Detect which cell encompasses the target text, then output its [x, y] center coordinate. 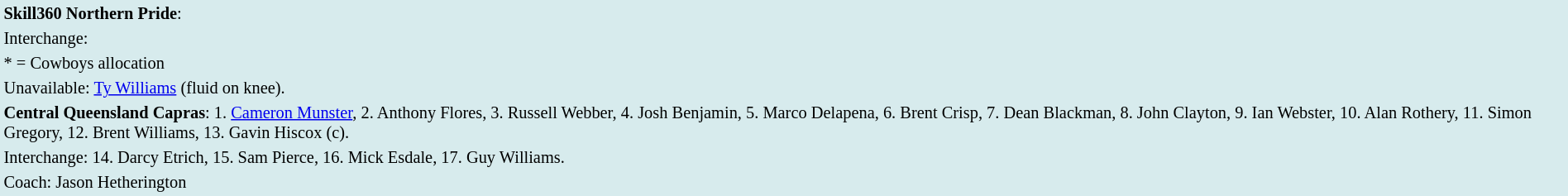
Interchange: 14. Darcy Etrich, 15. Sam Pierce, 16. Mick Esdale, 17. Guy Williams. [784, 157]
Interchange: [784, 38]
* = Cowboys allocation [784, 63]
Coach: Jason Hetherington [784, 182]
Unavailable: Ty Williams (fluid on knee). [784, 88]
Skill360 Northern Pride: [784, 13]
